Pinpoint the cell where the given text exists, returning its [X, Y] midpoint coordinate. 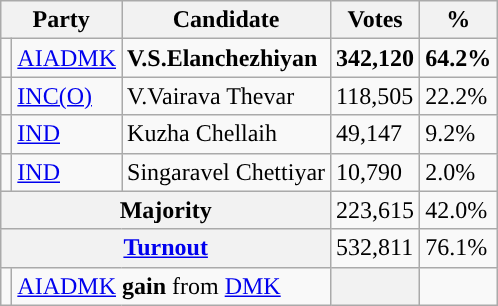
Candidate [226, 20]
AIADMK [67, 58]
22.2% [458, 96]
V.Vairava Thevar [226, 96]
Party [62, 20]
Turnout [166, 248]
Singaravel Chettiyar [226, 172]
64.2% [458, 58]
Kuzha Chellaih [226, 134]
V.S.Elanchezhiyan [226, 58]
Votes [376, 20]
118,505 [376, 96]
Majority [166, 210]
AIADMK gain from DMK [172, 286]
342,120 [376, 58]
223,615 [376, 210]
10,790 [376, 172]
42.0% [458, 210]
76.1% [458, 248]
532,811 [376, 248]
9.2% [458, 134]
INC(O) [67, 96]
49,147 [376, 134]
2.0% [458, 172]
% [458, 20]
